Extract the [x, y] coordinate from the center of the cell holding the provided text.  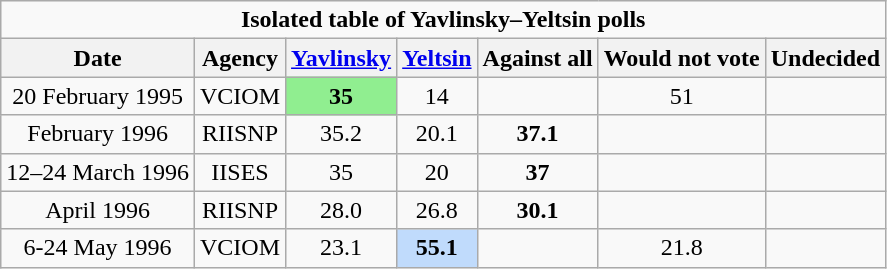
Would not vote [682, 58]
35.2 [342, 134]
6-24 May 1996 [98, 248]
February 1996 [98, 134]
Agency [240, 58]
Date [98, 58]
Yeltsin [437, 58]
28.0 [342, 210]
30.1 [538, 210]
20 February 1995 [98, 96]
55.1 [437, 248]
23.1 [342, 248]
12–24 March 1996 [98, 172]
21.8 [682, 248]
14 [437, 96]
Undecided [825, 58]
37 [538, 172]
20.1 [437, 134]
Isolated table of Yavlinsky–Yeltsin polls [444, 20]
20 [437, 172]
37.1 [538, 134]
Yavlinsky [342, 58]
26.8 [437, 210]
April 1996 [98, 210]
51 [682, 96]
Against all [538, 58]
IISES [240, 172]
